Pinpoint the cell where the given text exists, returning its [x, y] midpoint coordinate. 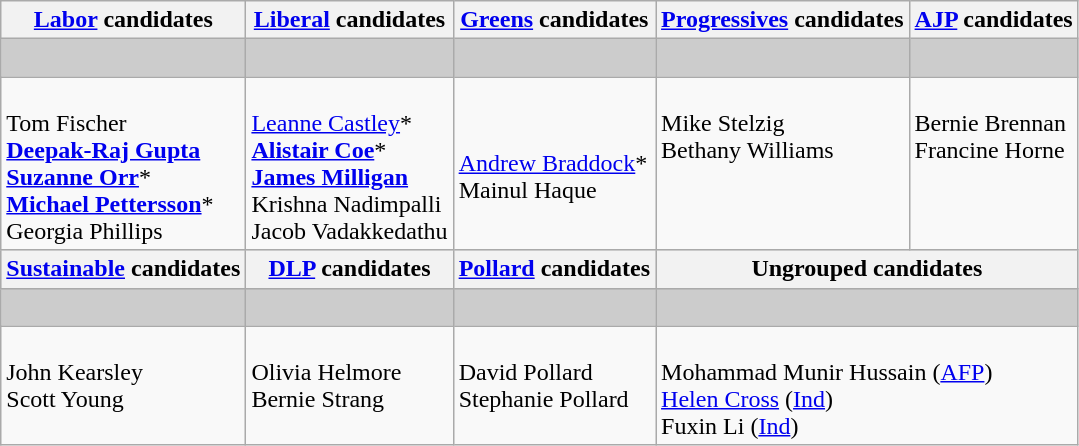
Labor candidates [124, 20]
Andrew Braddock* Mainul Haque [554, 164]
Leanne Castley* Alistair Coe* James Milligan Krishna Nadimpalli Jacob Vadakkedathu [350, 164]
Progressives candidates [783, 20]
Ungrouped candidates [868, 269]
Bernie Brennan Francine Horne [994, 164]
Sustainable candidates [124, 269]
Greens candidates [554, 20]
Tom Fischer Deepak-Raj Gupta Suzanne Orr* Michael Pettersson* Georgia Phillips [124, 164]
Pollard candidates [554, 269]
Mike Stelzig Bethany Williams [783, 164]
John Kearsley Scott Young [124, 386]
Mohammad Munir Hussain (AFP) Helen Cross (Ind) Fuxin Li (Ind) [868, 386]
Olivia Helmore Bernie Strang [350, 386]
Liberal candidates [350, 20]
AJP candidates [994, 20]
David Pollard Stephanie Pollard [554, 386]
DLP candidates [350, 269]
